Locate the cell with the specified text and output its [x, y] center coordinate. 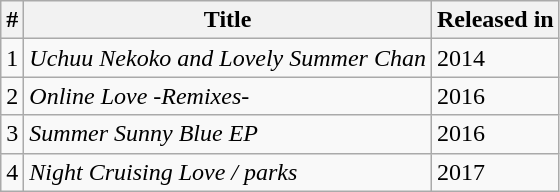
1 [12, 58]
3 [12, 134]
2 [12, 96]
Online Love -Remixes- [228, 96]
Title [228, 20]
2017 [495, 172]
Released in [495, 20]
Summer Sunny Blue EP [228, 134]
Night Cruising Love / parks [228, 172]
2014 [495, 58]
# [12, 20]
4 [12, 172]
Uchuu Nekoko and Lovely Summer Chan [228, 58]
